Search for the cell housing the specified text and yield its (X, Y) center coordinate. 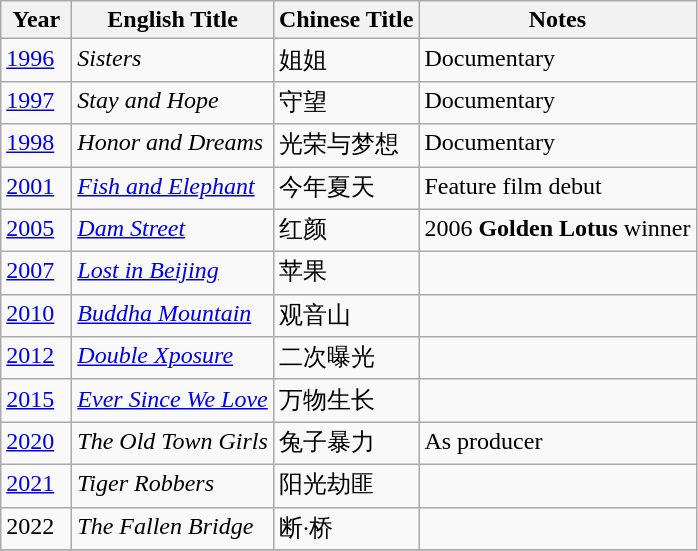
Chinese Title (346, 20)
阳光劫匪 (346, 486)
2007 (36, 274)
2005 (36, 230)
万物生长 (346, 400)
Tiger Robbers (173, 486)
苹果 (346, 274)
兔子暴力 (346, 444)
今年夏天 (346, 188)
Buddha Mountain (173, 316)
2012 (36, 358)
Year (36, 20)
2001 (36, 188)
As producer (558, 444)
光荣与梦想 (346, 146)
Feature film debut (558, 188)
Sisters (173, 60)
The Fallen Bridge (173, 528)
English Title (173, 20)
Honor and Dreams (173, 146)
2021 (36, 486)
二次曝光 (346, 358)
2022 (36, 528)
姐姐 (346, 60)
Double Xposure (173, 358)
1996 (36, 60)
2010 (36, 316)
Lost in Beijing (173, 274)
Ever Since We Love (173, 400)
Stay and Hope (173, 102)
Dam Street (173, 230)
The Old Town Girls (173, 444)
红颜 (346, 230)
1998 (36, 146)
2006 Golden Lotus winner (558, 230)
1997 (36, 102)
断·桥 (346, 528)
Notes (558, 20)
2020 (36, 444)
Fish and Elephant (173, 188)
守望 (346, 102)
观音山 (346, 316)
2015 (36, 400)
